Determine the (x, y) coordinate at the center of the cell enclosing the given text.  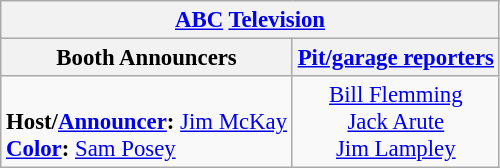
Bill FlemmingJack AruteJim Lampley (396, 122)
Pit/garage reporters (396, 58)
ABC Television (250, 20)
Booth Announcers (147, 58)
Host/Announcer: Jim McKay Color: Sam Posey (147, 122)
